Locate the cell with the specified text and output its (X, Y) center coordinate. 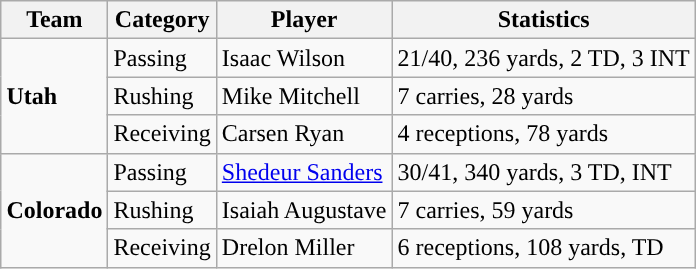
Isaiah Augustave (304, 210)
4 receptions, 78 yards (544, 134)
Colorado (54, 210)
Drelon Miller (304, 248)
7 carries, 59 yards (544, 210)
21/40, 236 yards, 2 TD, 3 INT (544, 58)
Utah (54, 96)
Carsen Ryan (304, 134)
Mike Mitchell (304, 96)
7 carries, 28 yards (544, 96)
Isaac Wilson (304, 58)
Team (54, 20)
Shedeur Sanders (304, 172)
Player (304, 20)
6 receptions, 108 yards, TD (544, 248)
Category (162, 20)
30/41, 340 yards, 3 TD, INT (544, 172)
Statistics (544, 20)
